Extract the [X, Y] coordinate from the center of the cell holding the provided text.  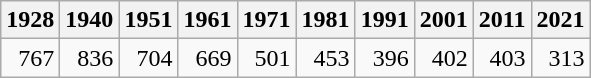
1951 [148, 20]
1981 [326, 20]
453 [326, 58]
767 [30, 58]
1991 [384, 20]
403 [502, 58]
501 [266, 58]
396 [384, 58]
1928 [30, 20]
704 [148, 58]
1940 [90, 20]
1961 [208, 20]
2021 [560, 20]
669 [208, 58]
402 [444, 58]
836 [90, 58]
2001 [444, 20]
2011 [502, 20]
313 [560, 58]
1971 [266, 20]
